Scan for the cell matching the given text and deliver its [x, y] coordinate at center. 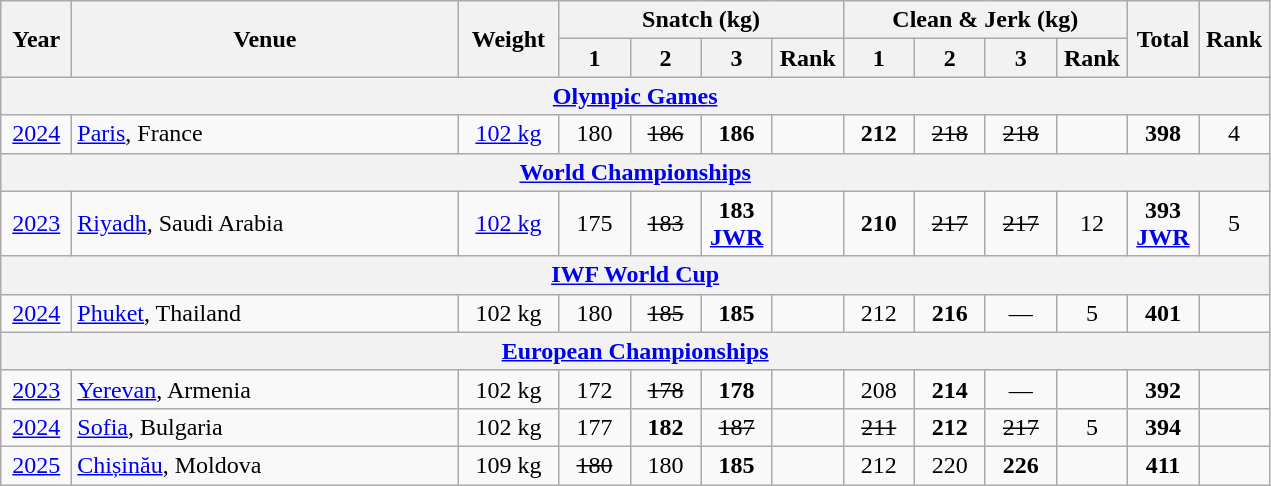
214 [950, 389]
Yerevan, Armenia [265, 389]
Riyadh, Saudi Arabia [265, 224]
Sofia, Bulgaria [265, 427]
Paris, France [265, 134]
401 [1162, 313]
European Championships [636, 351]
187 [736, 427]
Phuket, Thailand [265, 313]
Olympic Games [636, 96]
4 [1234, 134]
411 [1162, 465]
Snatch (kg) [701, 20]
Venue [265, 39]
Year [36, 39]
12 [1092, 224]
394 [1162, 427]
177 [594, 427]
392 [1162, 389]
182 [666, 427]
109 kg [508, 465]
226 [1020, 465]
210 [878, 224]
211 [878, 427]
Weight [508, 39]
216 [950, 313]
183 JWR [736, 224]
2025 [36, 465]
398 [1162, 134]
IWF World Cup [636, 275]
183 [666, 224]
Clean & Jerk (kg) [985, 20]
172 [594, 389]
393 JWR [1162, 224]
Chișinău, Moldova [265, 465]
208 [878, 389]
220 [950, 465]
World Championships [636, 172]
175 [594, 224]
Total [1162, 39]
